Find where the given text appears and provide that cell's center as (x, y) coordinate. 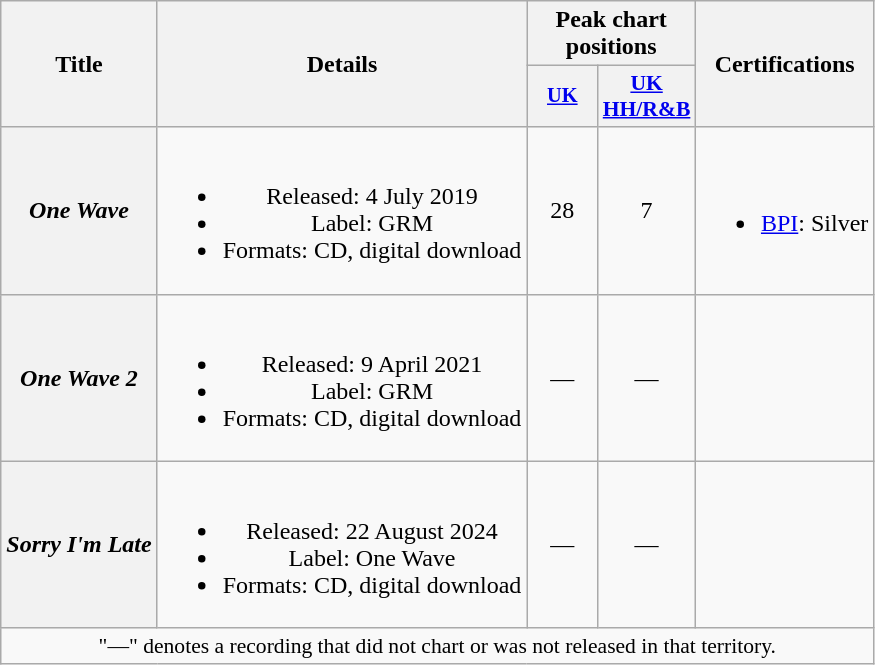
UK (562, 96)
"—" denotes a recording that did not chart or was not released in that territory. (438, 646)
Sorry I'm Late (79, 544)
One Wave 2 (79, 378)
One Wave (79, 210)
Released: 4 July 2019Label: GRMFormats: CD, digital download (342, 210)
Released: 22 August 2024Label: One WaveFormats: CD, digital download (342, 544)
UKHH/R&B (647, 96)
BPI: Silver (784, 210)
Released: 9 April 2021Label: GRMFormats: CD, digital download (342, 378)
Peak chart positions (612, 34)
7 (647, 210)
Title (79, 64)
28 (562, 210)
Certifications (784, 64)
Details (342, 64)
